Output the [X, Y] coordinate of the center of the cell containing the given text.  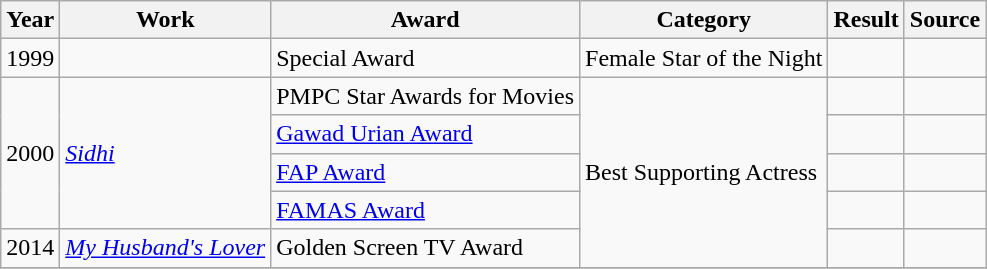
PMPC Star Awards for Movies [426, 96]
Category [704, 20]
My Husband's Lover [166, 248]
Sidhi [166, 153]
Year [30, 20]
Best Supporting Actress [704, 172]
FAP Award [426, 172]
Source [944, 20]
Award [426, 20]
Result [866, 20]
Special Award [426, 58]
Golden Screen TV Award [426, 248]
FAMAS Award [426, 210]
1999 [30, 58]
2014 [30, 248]
Gawad Urian Award [426, 134]
Work [166, 20]
2000 [30, 153]
Female Star of the Night [704, 58]
